Search for the cell housing the specified text and yield its [x, y] center coordinate. 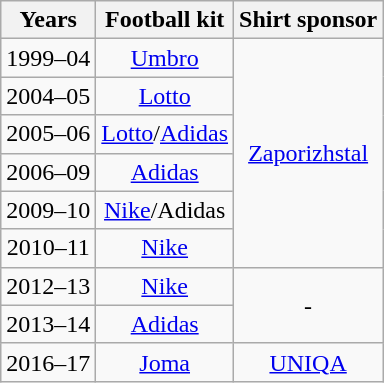
Years [48, 20]
2006–09 [48, 172]
Umbro [165, 58]
2005–06 [48, 134]
Shirt sponsor [308, 20]
2004–05 [48, 96]
2016–17 [48, 362]
2013–14 [48, 324]
Lotto/Adidas [165, 134]
UNIQA [308, 362]
Nike/Adidas [165, 210]
2010–11 [48, 248]
Joma [165, 362]
1999–04 [48, 58]
2012–13 [48, 286]
Lotto [165, 96]
- [308, 305]
Zaporizhstal [308, 153]
2009–10 [48, 210]
Football kit [165, 20]
